From the cell containing the given text, extract its center point as (x, y) coordinate. 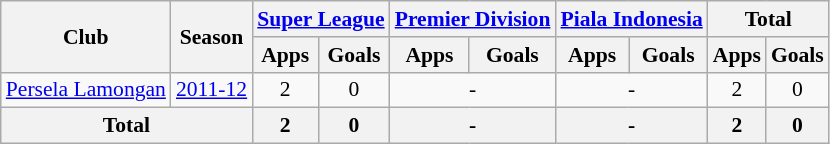
Club (86, 36)
Super League (320, 19)
Season (212, 36)
2011-12 (212, 90)
Persela Lamongan (86, 90)
Piala Indonesia (631, 19)
Premier Division (473, 19)
